From the cell containing the given text, extract its center point as (x, y) coordinate. 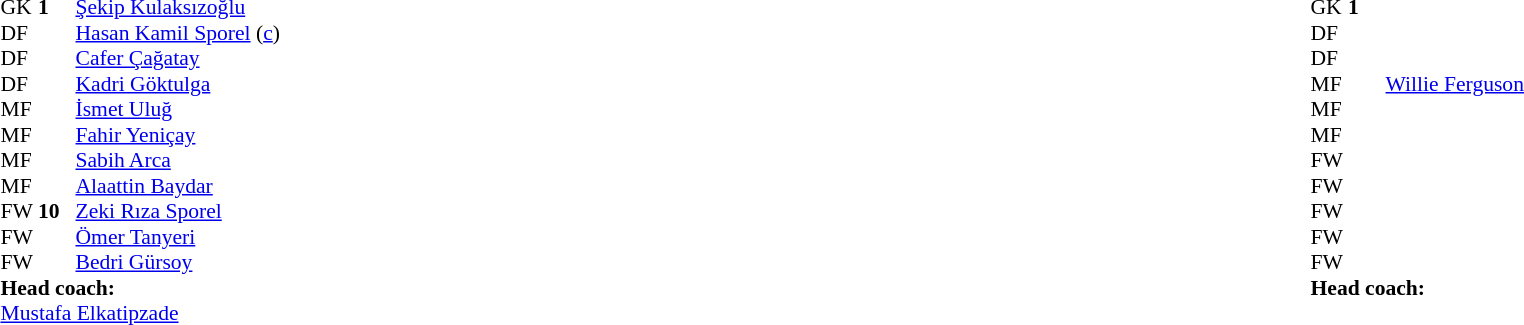
İsmet Uluğ (178, 109)
Kadri Göktulga (178, 84)
10 (57, 211)
Willie Ferguson (1455, 84)
Zeki Rıza Sporel (178, 211)
Sabih Arca (178, 161)
Bedri Gürsoy (178, 263)
Hasan Kamil Sporel (c) (178, 33)
Fahir Yeniçay (178, 135)
Ömer Tanyeri (178, 237)
Alaattin Baydar (178, 186)
Cafer Çağatay (178, 59)
